Search for the cell housing the specified text and yield its [x, y] center coordinate. 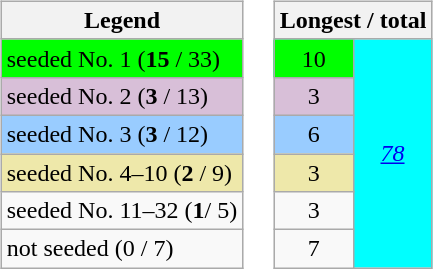
7 [314, 249]
10 [314, 58]
6 [314, 134]
seeded No. 4–10 (2 / 9) [122, 173]
Longest / total [353, 20]
Legend [122, 20]
not seeded (0 / 7) [122, 249]
78 [392, 153]
seeded No. 11–32 (1/ 5) [122, 211]
seeded No. 3 (3 / 12) [122, 134]
seeded No. 2 (3 / 13) [122, 96]
seeded No. 1 (15 / 33) [122, 58]
